Extract the (X, Y) coordinate from the center of the cell holding the provided text.  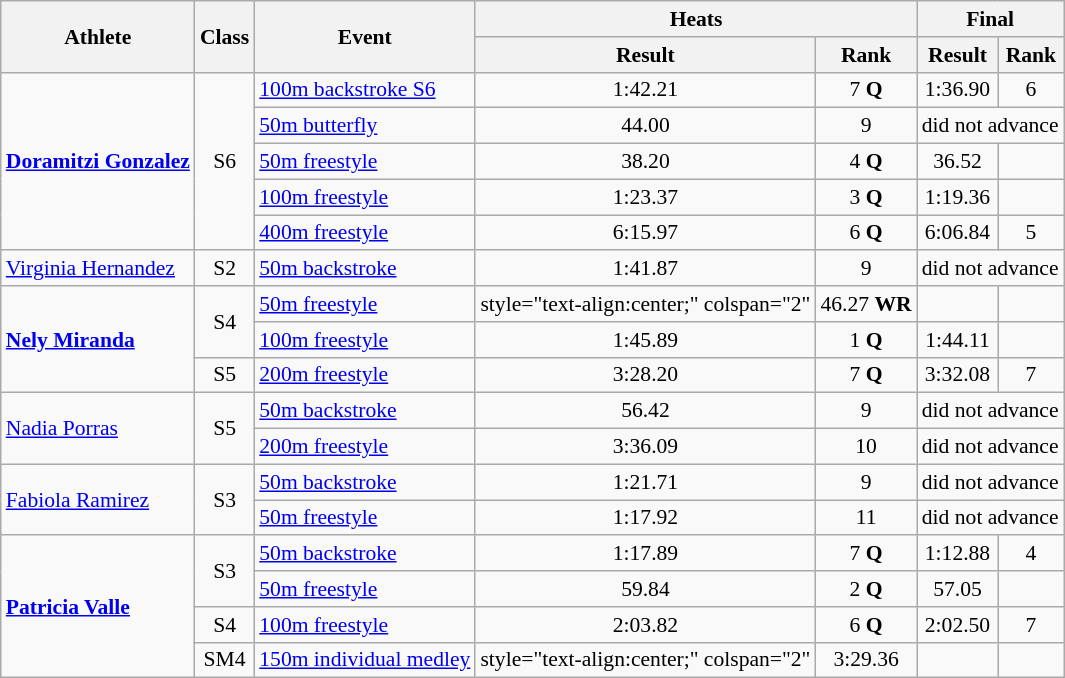
Nadia Porras (98, 428)
6:06.84 (958, 233)
1:17.89 (645, 554)
36.52 (958, 162)
1:45.89 (645, 340)
1:36.90 (958, 90)
59.84 (645, 589)
4 (1030, 554)
3:29.36 (866, 660)
1:12.88 (958, 554)
4 Q (866, 162)
50m butterfly (364, 126)
1:42.21 (645, 90)
1:17.92 (645, 518)
100m backstroke S6 (364, 90)
38.20 (645, 162)
6:15.97 (645, 233)
S2 (224, 269)
3 Q (866, 197)
10 (866, 447)
5 (1030, 233)
SM4 (224, 660)
150m individual medley (364, 660)
2 Q (866, 589)
44.00 (645, 126)
400m freestyle (364, 233)
Patricia Valle (98, 607)
1:19.36 (958, 197)
Heats (696, 19)
2:03.82 (645, 625)
Event (364, 36)
Doramitzi Gonzalez (98, 161)
3:28.20 (645, 375)
11 (866, 518)
1:23.37 (645, 197)
2:02.50 (958, 625)
6 (1030, 90)
Fabiola Ramirez (98, 500)
Nely Miranda (98, 340)
46.27 WR (866, 304)
1:41.87 (645, 269)
1:44.11 (958, 340)
Class (224, 36)
1 Q (866, 340)
Virginia Hernandez (98, 269)
Athlete (98, 36)
1:21.71 (645, 482)
56.42 (645, 411)
57.05 (958, 589)
3:36.09 (645, 447)
3:32.08 (958, 375)
S6 (224, 161)
Final (990, 19)
